Provide the [X, Y] coordinate of the cell's center where the given text is located.  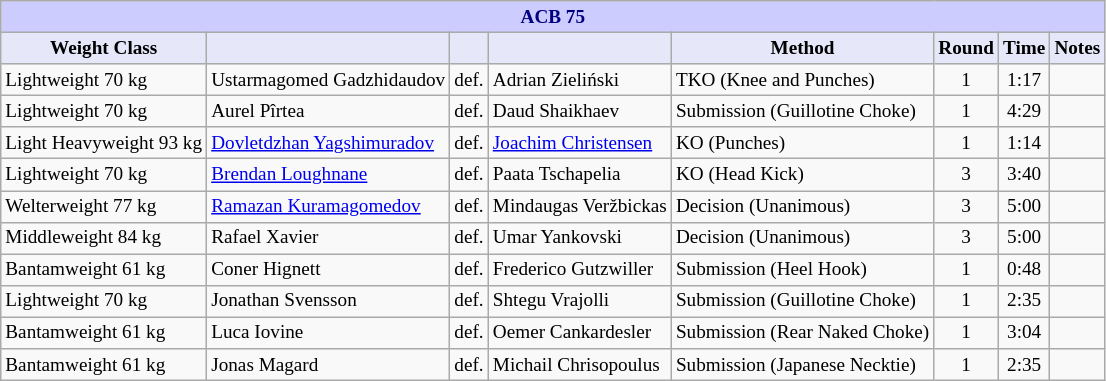
Time [1024, 48]
Daud Shaikhaev [580, 111]
Umar Yankovski [580, 238]
Aurel Pîrtea [328, 111]
Light Heavyweight 93 kg [104, 143]
Coner Hignett [328, 270]
Round [966, 48]
ACB 75 [553, 17]
Jonas Magard [328, 365]
Paata Tschapelia [580, 175]
1:17 [1024, 80]
Dovletdzhan Yagshimuradov [328, 143]
Shtegu Vrajolli [580, 301]
Frederico Gutzwiller [580, 270]
Michail Chrisopoulus [580, 365]
3:04 [1024, 333]
Brendan Loughnane [328, 175]
TKO (Knee and Punches) [802, 80]
Joachim Christensen [580, 143]
0:48 [1024, 270]
Mindaugas Veržbickas [580, 206]
Rafael Xavier [328, 238]
KO (Head Kick) [802, 175]
1:14 [1024, 143]
Ramazan Kuramagomedov [328, 206]
Submission (Japanese Necktie) [802, 365]
Oemer Cankardesler [580, 333]
Middleweight 84 kg [104, 238]
Submission (Rear Naked Choke) [802, 333]
Submission (Heel Hook) [802, 270]
Method [802, 48]
Luca Iovine [328, 333]
3:40 [1024, 175]
4:29 [1024, 111]
Adrian Zieliński [580, 80]
Ustarmagomed Gadzhidaudov [328, 80]
Weight Class [104, 48]
Welterweight 77 kg [104, 206]
Notes [1078, 48]
KO (Punches) [802, 143]
Jonathan Svensson [328, 301]
